Pinpoint the cell where the given text exists, returning its (x, y) midpoint coordinate. 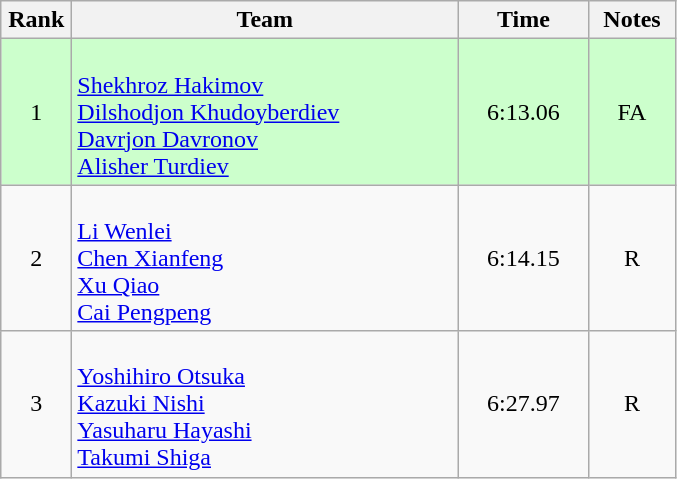
3 (36, 404)
Team (265, 20)
FA (632, 112)
Rank (36, 20)
1 (36, 112)
Time (524, 20)
6:13.06 (524, 112)
Shekhroz HakimovDilshodjon KhudoyberdievDavrjon DavronovAlisher Turdiev (265, 112)
Li WenleiChen XianfengXu QiaoCai Pengpeng (265, 258)
6:27.97 (524, 404)
6:14.15 (524, 258)
2 (36, 258)
Yoshihiro OtsukaKazuki NishiYasuharu HayashiTakumi Shiga (265, 404)
Notes (632, 20)
